Detect which cell encompasses the target text, then output its [X, Y] center coordinate. 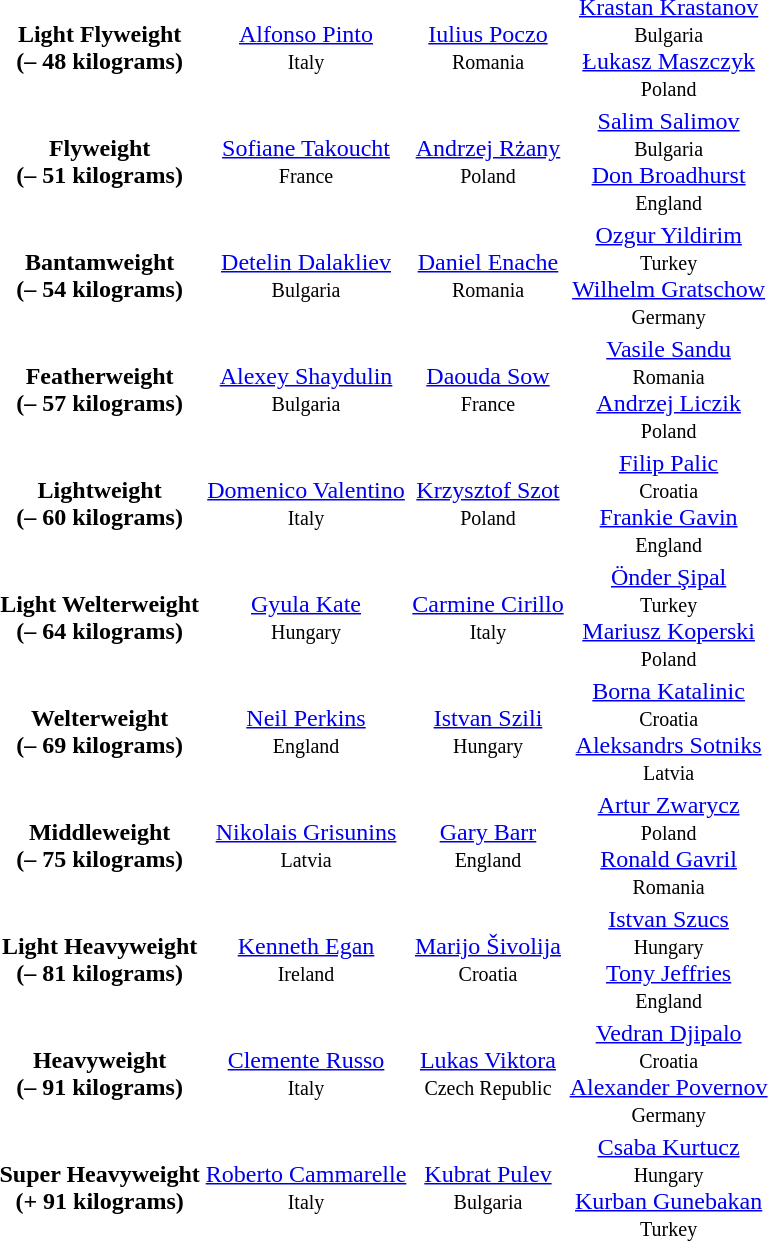
Marijo ŠivolijaCroatia [488, 960]
Gyula KateHungary [306, 618]
Domenico ValentinoItaly [306, 504]
Krzysztof SzotPoland [488, 504]
Neil PerkinsEngland [306, 732]
Daouda SowFrance [488, 390]
Alexey ShaydulinBulgaria [306, 390]
Carmine CirilloItaly [488, 618]
Lukas ViktoraCzech Republic [488, 1074]
Andrzej RżanyPoland [488, 162]
Gary BarrEngland [488, 846]
Kenneth EganIreland [306, 960]
Daniel EnacheRomania [488, 276]
Istvan SziliHungary [488, 732]
Detelin DalaklievBulgaria [306, 276]
Clemente RussoItaly [306, 1074]
Nikolais GrisuninsLatvia [306, 846]
Sofiane TakouchtFrance [306, 162]
